Identify which cell holds the provided text, then report its (X, Y) central coordinate. 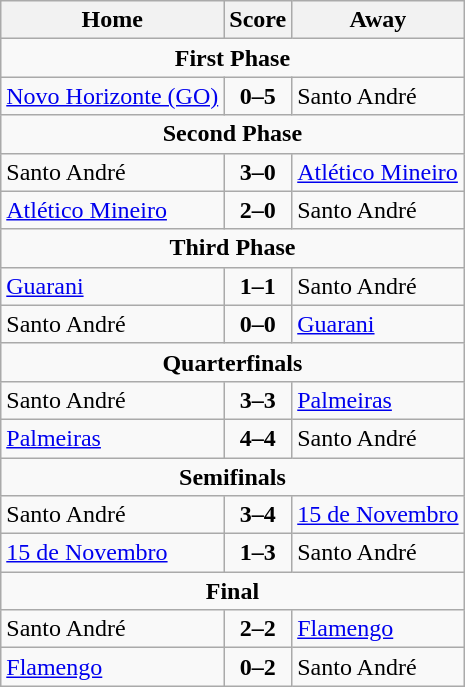
1–1 (258, 286)
Semifinals (232, 477)
3–4 (258, 515)
4–4 (258, 438)
Final (232, 591)
Third Phase (232, 248)
Second Phase (232, 134)
1–3 (258, 553)
0–0 (258, 324)
Away (378, 20)
Novo Horizonte (GO) (112, 96)
2–0 (258, 210)
First Phase (232, 58)
0–5 (258, 96)
0–2 (258, 667)
Quarterfinals (232, 362)
3–3 (258, 400)
Score (258, 20)
3–0 (258, 172)
2–2 (258, 629)
Home (112, 20)
